For the text-containing cell, return its midpoint in [X, Y] coordinate format. 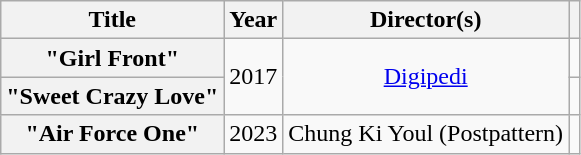
Year [254, 20]
Chung Ki Youl (Postpattern) [426, 134]
2017 [254, 77]
2023 [254, 134]
"Girl Front" [112, 58]
Director(s) [426, 20]
"Air Force One" [112, 134]
Title [112, 20]
Digipedi [426, 77]
"Sweet Crazy Love" [112, 96]
